Pinpoint the cell where the given text exists, returning its [x, y] midpoint coordinate. 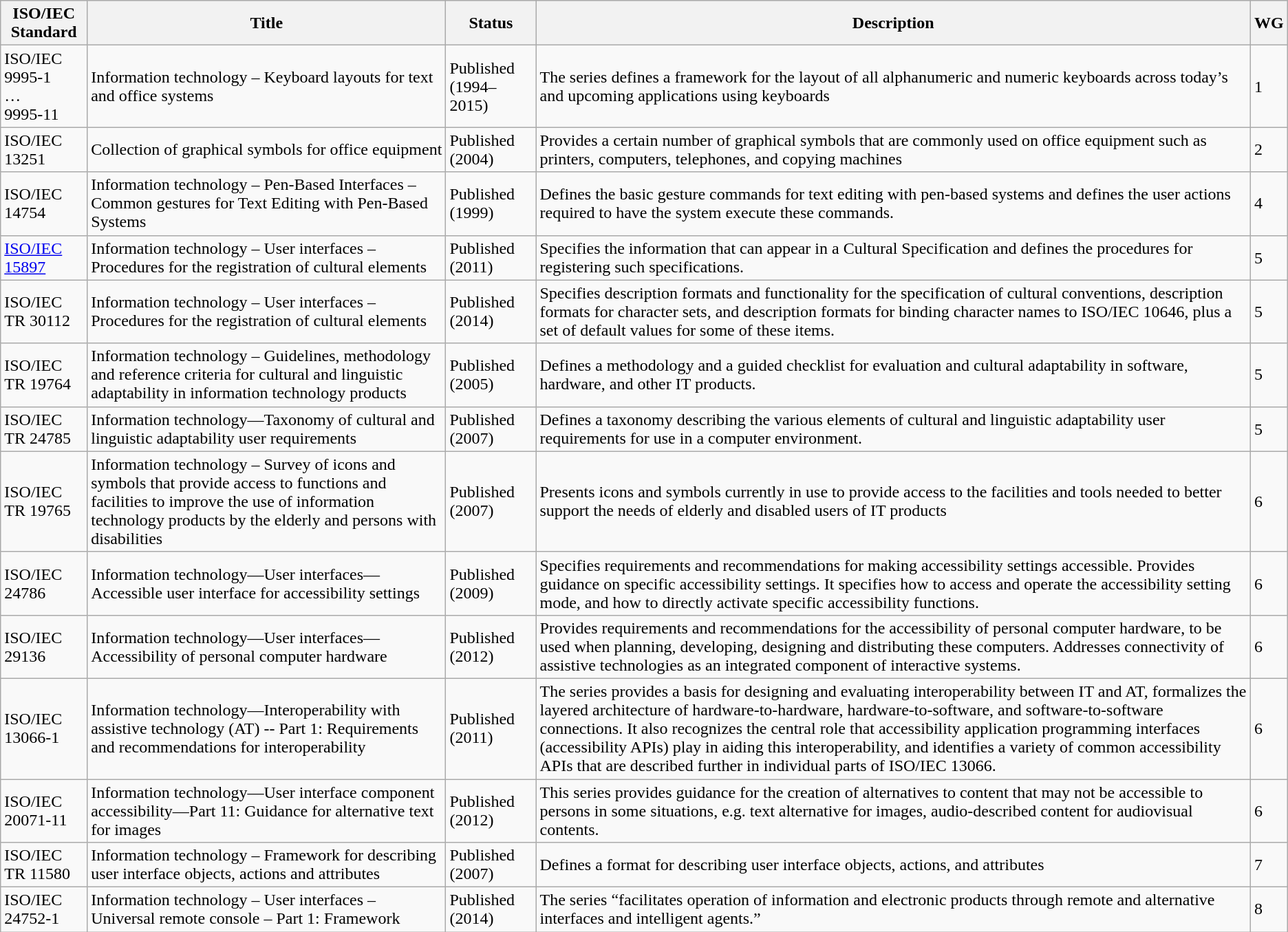
ISO/IEC TR 19764 [44, 375]
1 [1269, 87]
4 [1269, 204]
ISO/IEC TR 11580 [44, 865]
ISO/IEC 24786 [44, 583]
Defines a taxonomy describing the various elements of cultural and linguistic adaptability user requirements for use in a computer environment. [893, 429]
Defines a format for describing user interface objects, actions, and attributes [893, 865]
ISO/IEC 13066-1 [44, 728]
Information technology—Taxonomy of cultural and linguistic adaptability user requirements [267, 429]
ISO/IEC 29136 [44, 647]
Information technology – Pen-Based Interfaces – Common gestures for Text Editing with Pen-Based Systems [267, 204]
8 [1269, 909]
Information technology – User interfaces – Universal remote console – Part 1: Framework [267, 909]
Information technology—User interfaces—Accessible user interface for accessibility settings [267, 583]
Published (2004) [491, 150]
Information technology – Framework for describing user interface objects, actions and attributes [267, 865]
Defines a methodology and a guided checklist for evaluation and cultural adaptability in software, hardware, and other IT products. [893, 375]
ISO/IEC 20071-11 [44, 810]
ISO/IEC 13251 [44, 150]
Description [893, 23]
7 [1269, 865]
2 [1269, 150]
Status [491, 23]
Information technology—User interface component accessibility—Part 11: Guidance for alternative text for images [267, 810]
Information technology—User interfaces—Accessibility of personal computer hardware [267, 647]
ISO/IEC 9995-1 …9995-11 [44, 87]
Collection of graphical symbols for office equipment [267, 150]
ISO/IEC TR 30112 [44, 312]
Specifies the information that can appear in a Cultural Specification and defines the procedures for registering such specifications. [893, 257]
Information technology – Keyboard layouts for text and office systems [267, 87]
Information technology – Guidelines, methodology and reference criteria for cultural and linguistic adaptability in information technology products [267, 375]
WG [1269, 23]
ISO/IEC TR 24785 [44, 429]
Published (1994–2015) [491, 87]
ISO/IEC 15897 [44, 257]
Published (2009) [491, 583]
ISO/IEC 24752-1 [44, 909]
The series defines a framework for the layout of all alphanumeric and numeric keyboards across today’s and upcoming applications using keyboards [893, 87]
Published (1999) [491, 204]
Title [267, 23]
ISO/IEC 14754 [44, 204]
Information technology—Interoperability with assistive technology (AT) -- Part 1: Requirements and recommendations for interoperability [267, 728]
ISO/IEC TR 19765 [44, 501]
The series “facilitates operation of information and electronic products through remote and alternative interfaces and intelligent agents.” [893, 909]
Published (2005) [491, 375]
ISO/IEC Standard [44, 23]
